Determine the (X, Y) coordinate at the center of the cell enclosing the given text.  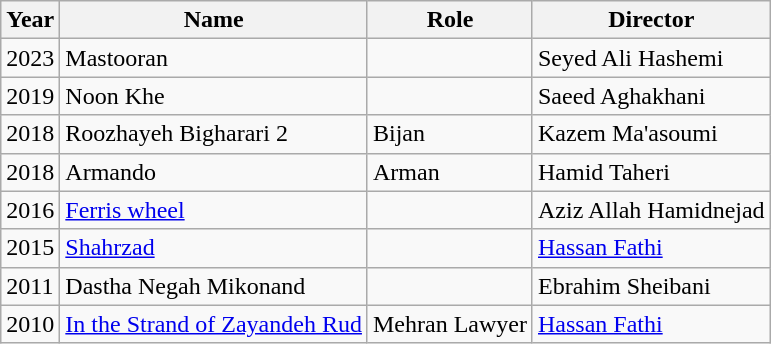
Shahrzad (214, 248)
2015 (30, 248)
2016 (30, 210)
Kazem Ma'asoumi (651, 134)
Armando (214, 172)
Director (651, 20)
Name (214, 20)
Seyed Ali Hashemi (651, 58)
Role (450, 20)
Roozhayeh Bigharari 2 (214, 134)
Mehran Lawyer (450, 324)
Arman (450, 172)
Mastooran (214, 58)
Noon Khe (214, 96)
Ebrahim Sheibani (651, 286)
2023 (30, 58)
Dastha Negah Mikonand (214, 286)
Year (30, 20)
Ferris wheel (214, 210)
2010 (30, 324)
Hamid Taheri (651, 172)
Saeed Aghakhani (651, 96)
2011 (30, 286)
Aziz Allah Hamidnejad (651, 210)
2019 (30, 96)
In the Strand of Zayandeh Rud (214, 324)
Bijan (450, 134)
